Extract the (X, Y) coordinate from the center of the cell holding the provided text.  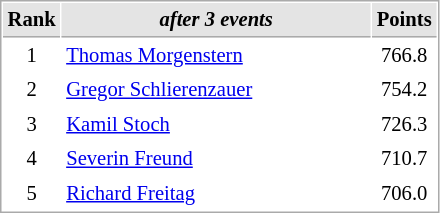
5 (32, 194)
726.3 (404, 124)
Rank (32, 20)
Richard Freitag (216, 194)
706.0 (404, 194)
Points (404, 20)
Severin Freund (216, 158)
766.8 (404, 56)
Kamil Stoch (216, 124)
after 3 events (216, 20)
1 (32, 56)
4 (32, 158)
710.7 (404, 158)
3 (32, 124)
Thomas Morgenstern (216, 56)
754.2 (404, 90)
Gregor Schlierenzauer (216, 90)
2 (32, 90)
